Extract the [X, Y] coordinate from the center of the cell holding the provided text.  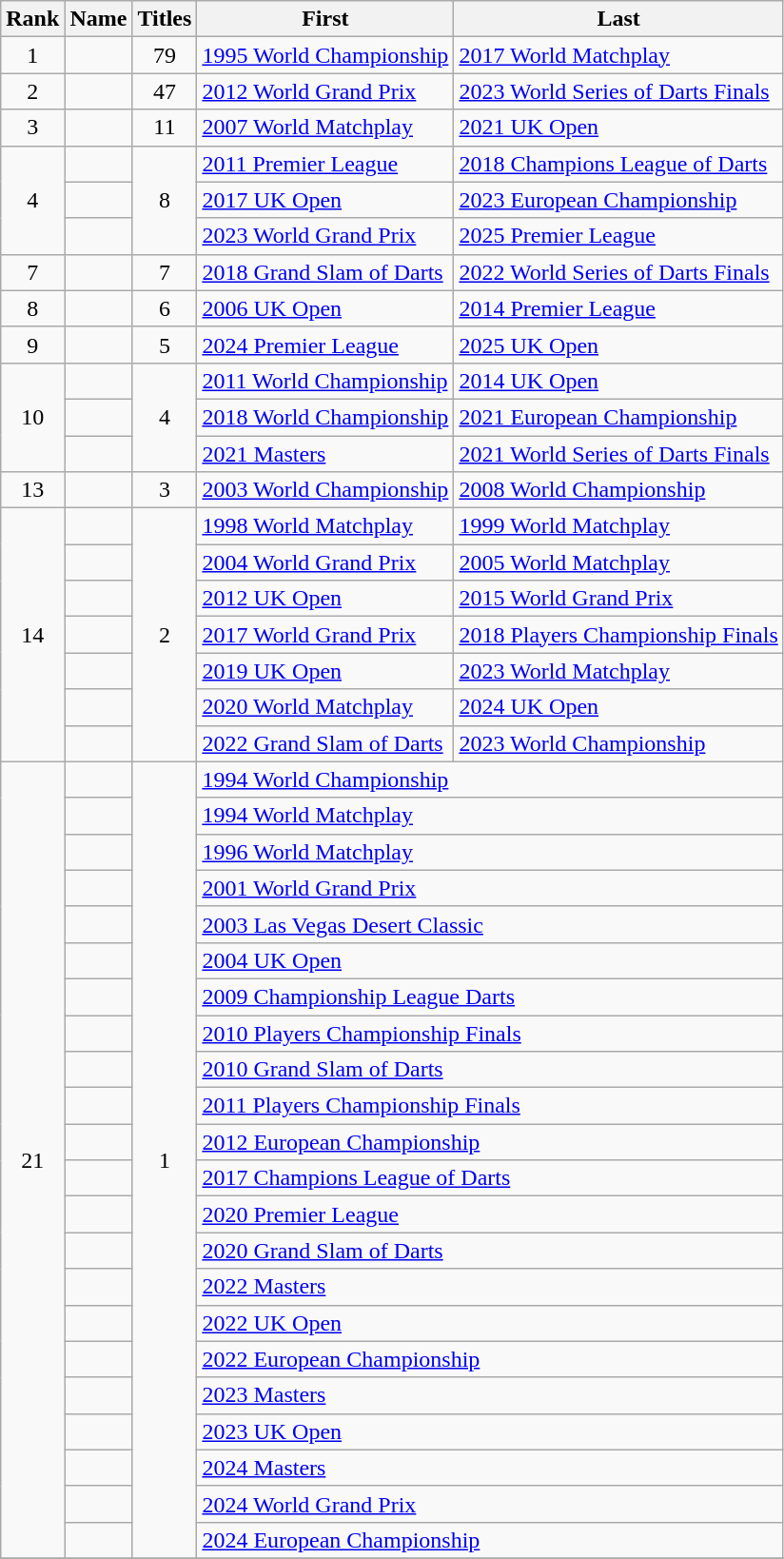
9 [32, 345]
Name [99, 19]
Titles [165, 19]
2022 World Series of Darts Finals [618, 272]
2005 World Matchplay [618, 562]
1996 World Matchplay [490, 852]
Last [618, 19]
2018 World Championship [325, 417]
2023 World Series of Darts Finals [618, 91]
2022 Grand Slam of Darts [325, 743]
10 [32, 417]
2023 World Matchplay [618, 671]
21 [32, 1159]
2021 UK Open [618, 128]
47 [165, 91]
2024 UK Open [618, 707]
2003 Las Vegas Desert Classic [490, 924]
2018 Players Championship Finals [618, 635]
2024 European Championship [490, 1540]
First [325, 19]
2018 Champions League of Darts [618, 164]
2020 World Matchplay [325, 707]
2025 Premier League [618, 236]
2014 Premier League [618, 308]
2022 European Championship [490, 1359]
1998 World Matchplay [325, 526]
2024 World Grand Prix [490, 1504]
Rank [32, 19]
2023 World Grand Prix [325, 236]
2024 Masters [490, 1468]
6 [165, 308]
2023 European Championship [618, 200]
2010 Grand Slam of Darts [490, 1070]
2022 UK Open [490, 1323]
2003 World Championship [325, 490]
2023 World Championship [618, 743]
2001 World Grand Prix [490, 888]
2021 World Series of Darts Finals [618, 454]
2019 UK Open [325, 671]
1994 World Championship [490, 779]
2011 World Championship [325, 381]
2008 World Championship [618, 490]
2023 Masters [490, 1395]
2004 World Grand Prix [325, 562]
14 [32, 635]
2012 World Grand Prix [325, 91]
2025 UK Open [618, 345]
2014 UK Open [618, 381]
2004 UK Open [490, 960]
79 [165, 55]
2009 Championship League Darts [490, 997]
2010 Players Championship Finals [490, 1033]
2021 European Championship [618, 417]
2007 World Matchplay [325, 128]
2017 Champions League of Darts [490, 1178]
2006 UK Open [325, 308]
2017 UK Open [325, 200]
2011 Players Championship Finals [490, 1106]
5 [165, 345]
2017 World Matchplay [618, 55]
2012 UK Open [325, 599]
11 [165, 128]
1994 World Matchplay [490, 816]
2023 UK Open [490, 1431]
2015 World Grand Prix [618, 599]
13 [32, 490]
2012 European Championship [490, 1142]
2011 Premier League [325, 164]
2018 Grand Slam of Darts [325, 272]
2024 Premier League [325, 345]
1995 World Championship [325, 55]
2020 Premier League [490, 1214]
1999 World Matchplay [618, 526]
2021 Masters [325, 454]
2022 Masters [490, 1287]
2017 World Grand Prix [325, 635]
2020 Grand Slam of Darts [490, 1251]
